Pinpoint the cell where the given text exists, returning its [x, y] midpoint coordinate. 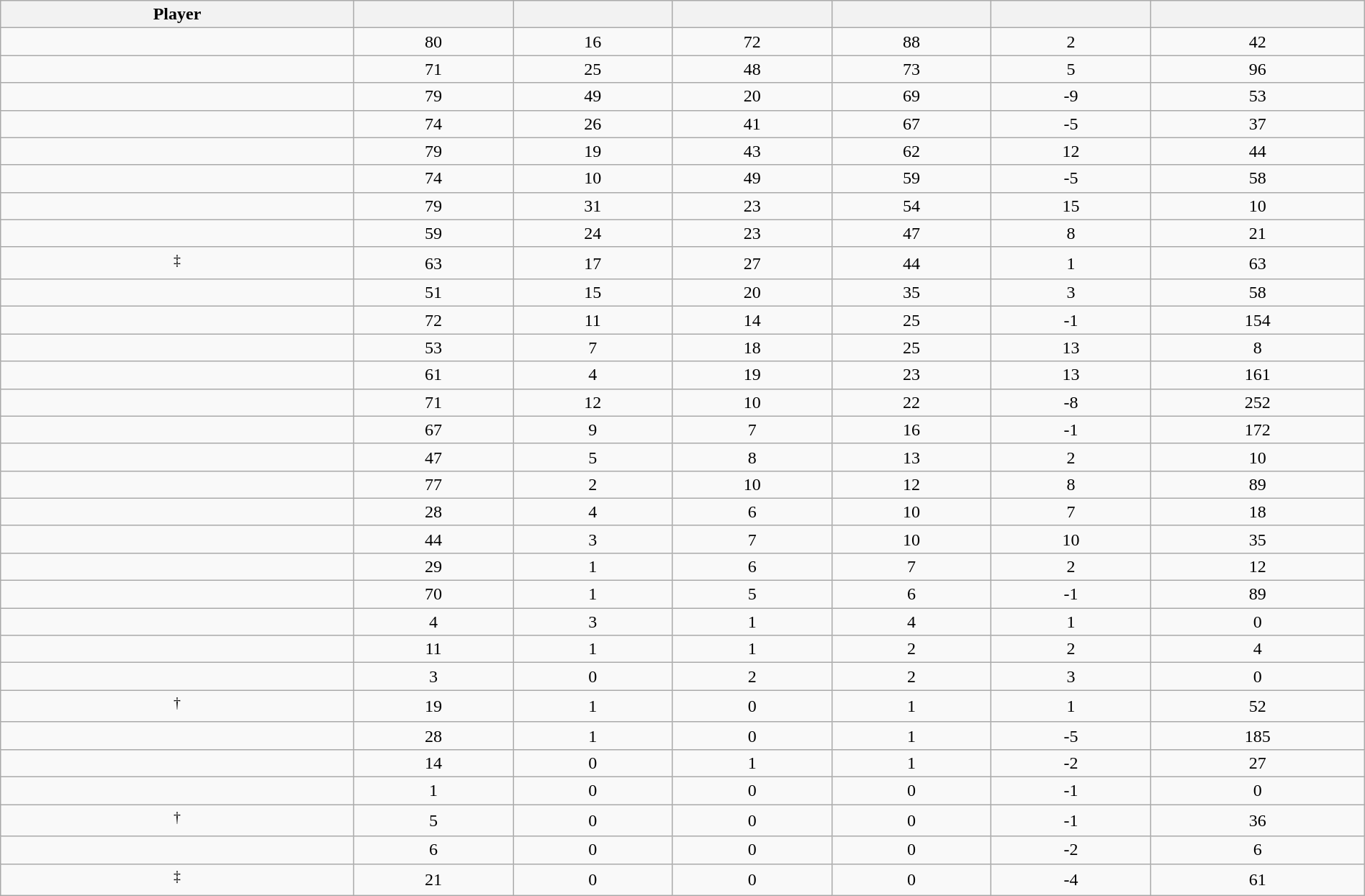
161 [1257, 375]
80 [433, 42]
77 [433, 484]
24 [593, 233]
29 [433, 566]
69 [911, 96]
43 [752, 151]
37 [1257, 124]
62 [911, 151]
51 [433, 293]
26 [593, 124]
22 [911, 402]
96 [1257, 69]
Player [177, 14]
185 [1257, 736]
42 [1257, 42]
41 [752, 124]
70 [433, 594]
73 [911, 69]
31 [593, 206]
54 [911, 206]
-8 [1071, 402]
252 [1257, 402]
88 [911, 42]
154 [1257, 320]
-4 [1071, 879]
36 [1257, 820]
52 [1257, 707]
9 [593, 430]
17 [593, 263]
-9 [1071, 96]
172 [1257, 430]
48 [752, 69]
